From the cell containing the given text, extract its center point as (X, Y) coordinate. 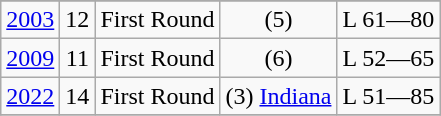
2003 (30, 20)
2022 (30, 96)
11 (78, 58)
L 52—65 (388, 58)
L 61—80 (388, 20)
14 (78, 96)
(3) Indiana (278, 96)
2009 (30, 58)
L 51—85 (388, 96)
12 (78, 20)
(5) (278, 20)
(6) (278, 58)
